Return the (X, Y) coordinate for the center point of the cell that contains the specified text.  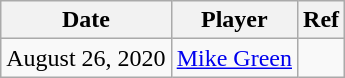
Player (234, 20)
Mike Green (234, 58)
Ref (322, 20)
Date (86, 20)
August 26, 2020 (86, 58)
